For the text-containing cell, return its midpoint in [x, y] coordinate format. 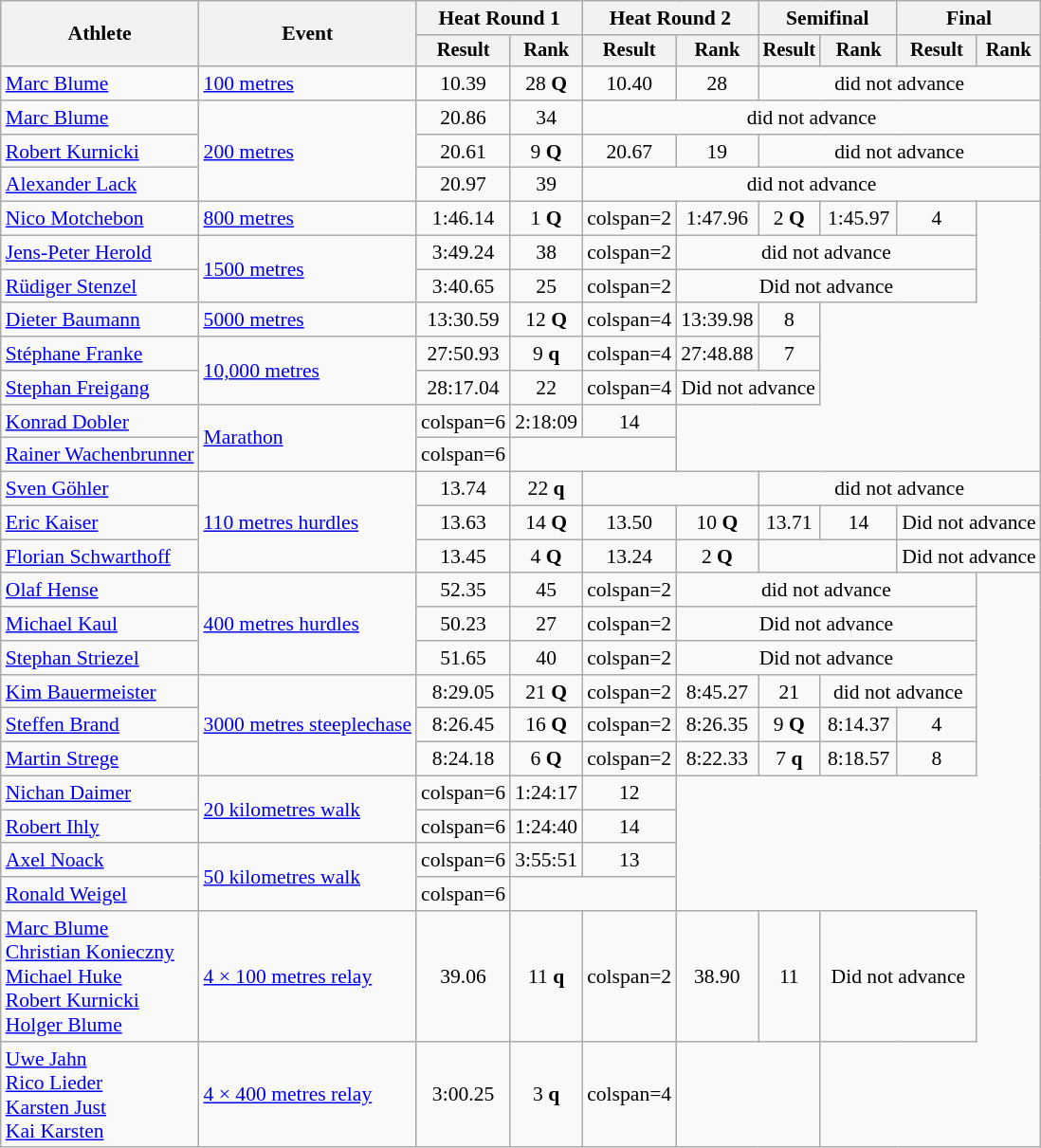
3:00.25 [463, 1095]
Olaf Hense [100, 591]
Michael Kaul [100, 624]
38.90 [717, 976]
3:55:51 [546, 861]
27:48.88 [717, 354]
2:18:09 [546, 422]
38 [546, 253]
11 q [546, 976]
1:47.96 [717, 219]
13.24 [630, 556]
4 Q [546, 556]
8:22.33 [717, 759]
Robert Ihly [100, 827]
13 [630, 861]
Stéphane Franke [100, 354]
Axel Noack [100, 861]
Semifinal [829, 18]
22 q [546, 489]
20.67 [630, 152]
7 q [790, 759]
7 [790, 354]
Robert Kurnicki [100, 152]
21 [790, 692]
Martin Strege [100, 759]
8:18.57 [859, 759]
Steffen Brand [100, 725]
13.50 [630, 523]
51.65 [463, 658]
Sven Göhler [100, 489]
1:46.14 [463, 219]
20.61 [463, 152]
19 [717, 152]
1:24:40 [546, 827]
8:14.37 [859, 725]
13:39.98 [717, 320]
3000 metres steeplechase [308, 726]
13.63 [463, 523]
Rainer Wachenbrunner [100, 455]
20.86 [463, 118]
Nichan Daimer [100, 793]
Eric Kaiser [100, 523]
Marc BlumeChristian KoniecznyMichael HukeRobert KurnickiHolger Blume [100, 976]
21 Q [546, 692]
1 Q [546, 219]
Konrad Dobler [100, 422]
39.06 [463, 976]
Athlete [100, 34]
11 [790, 976]
20.97 [463, 185]
13:30.59 [463, 320]
13.71 [790, 523]
22 [546, 388]
3:49.24 [463, 253]
10.40 [630, 83]
Marathon [308, 438]
10,000 metres [308, 370]
1:24:17 [546, 793]
9 q [546, 354]
12 [630, 793]
20 kilometres walk [308, 810]
Alexander Lack [100, 185]
8:45.27 [717, 692]
8:24.18 [463, 759]
Final [969, 18]
Rüdiger Stenzel [100, 286]
Nico Motchebon [100, 219]
25 [546, 286]
Kim Bauermeister [100, 692]
1500 metres [308, 269]
3:40.65 [463, 286]
Event [308, 34]
27 [546, 624]
14 Q [546, 523]
400 metres hurdles [308, 624]
1:45.97 [859, 219]
10.39 [463, 83]
28 Q [546, 83]
13.74 [463, 489]
8:26.45 [463, 725]
50 kilometres walk [308, 878]
100 metres [308, 83]
40 [546, 658]
52.35 [463, 591]
6 Q [546, 759]
50.23 [463, 624]
12 Q [546, 320]
8:29.05 [463, 692]
27:50.93 [463, 354]
8:26.35 [717, 725]
Florian Schwarthoff [100, 556]
Heat Round 2 [669, 18]
28 [717, 83]
Stephan Freigang [100, 388]
45 [546, 591]
13.45 [463, 556]
Dieter Baumann [100, 320]
39 [546, 185]
16 Q [546, 725]
Uwe JahnRico LiederKarsten JustKai Karsten [100, 1095]
Heat Round 1 [499, 18]
28:17.04 [463, 388]
4 × 100 metres relay [308, 976]
3 q [546, 1095]
Ronald Weigel [100, 894]
Jens-Peter Herold [100, 253]
110 metres hurdles [308, 523]
800 metres [308, 219]
Stephan Striezel [100, 658]
200 metres [308, 152]
4 × 400 metres relay [308, 1095]
34 [546, 118]
10 Q [717, 523]
5000 metres [308, 320]
